Return (x, y) of the center of cell containing provided text 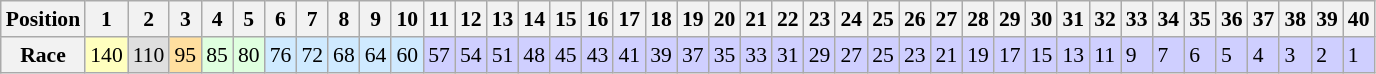
140 (106, 55)
76 (281, 55)
57 (439, 55)
36 (1232, 19)
64 (376, 55)
72 (312, 55)
51 (503, 55)
14 (534, 19)
28 (978, 19)
38 (1295, 19)
95 (185, 55)
20 (725, 19)
34 (1169, 19)
60 (407, 55)
41 (629, 55)
16 (598, 19)
80 (249, 55)
110 (149, 55)
45 (566, 55)
Position (43, 19)
Race (43, 55)
32 (1105, 19)
54 (471, 55)
12 (471, 19)
43 (598, 55)
40 (1359, 19)
24 (851, 19)
68 (344, 55)
85 (217, 55)
22 (788, 19)
8 (344, 19)
48 (534, 55)
18 (661, 19)
10 (407, 19)
30 (1042, 19)
26 (915, 19)
